Search for the cell housing the specified text and yield its (x, y) center coordinate. 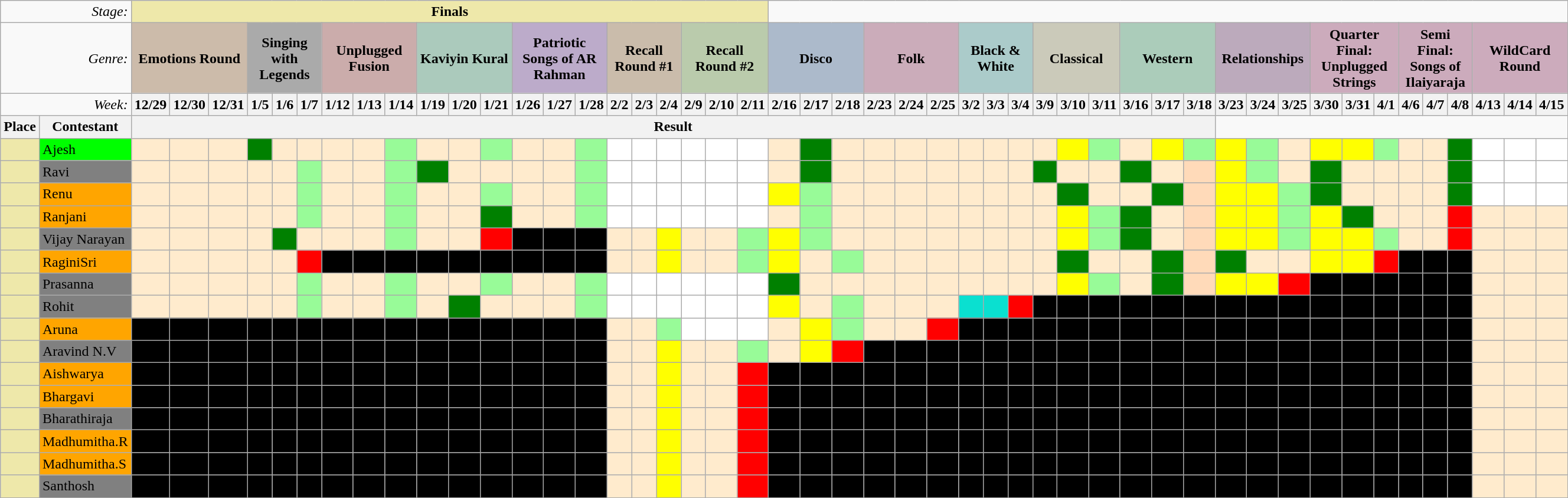
12/31 (228, 104)
Bharathiraja (85, 419)
3/3 (996, 104)
Stage: (66, 12)
2/17 (816, 104)
2/25 (943, 104)
1/5 (260, 104)
2/2 (619, 104)
Ajesh (85, 149)
12/30 (190, 104)
3/24 (1263, 104)
3/16 (1136, 104)
4/6 (1411, 104)
Classical (1076, 58)
RaginiSri (85, 261)
Vijay Narayan (85, 239)
3/10 (1073, 104)
3/25 (1295, 104)
3/30 (1326, 104)
2/11 (753, 104)
Madhumitha.S (85, 464)
2/3 (644, 104)
1/27 (560, 104)
Recall Round #2 (725, 58)
2/16 (784, 104)
3/2 (971, 104)
1/20 (465, 104)
Quarter Final: Unplugged Strings (1354, 58)
3/11 (1105, 104)
1/21 (496, 104)
Genre: (66, 58)
Contestant (85, 127)
3/18 (1199, 104)
Madhumitha.R (85, 441)
Week: (66, 104)
12/29 (151, 104)
Folk (912, 58)
Semi Final: Songs of Ilaiyaraja (1436, 58)
Unplugged Fusion (370, 58)
3/31 (1358, 104)
2/18 (848, 104)
1/12 (338, 104)
Western (1168, 58)
2/9 (694, 104)
Ravi (85, 172)
3/23 (1231, 104)
2/24 (911, 104)
1/28 (592, 104)
1/6 (285, 104)
2/4 (669, 104)
Black & White (995, 58)
Rohit (85, 306)
Aishwarya (85, 374)
Place (20, 127)
4/14 (1520, 104)
4/7 (1435, 104)
Result (673, 127)
Patriotic Songs of AR Rahman (560, 58)
Emotions Round (189, 58)
4/1 (1386, 104)
3/9 (1045, 104)
Recall Round #1 (643, 58)
Prasanna (85, 284)
1/13 (369, 104)
2/23 (880, 104)
3/4 (1020, 104)
Ranjani (85, 217)
WildCard Round (1520, 58)
4/15 (1551, 104)
Bhargavi (85, 397)
1/26 (528, 104)
1/19 (433, 104)
Kaviyin Kural (464, 58)
Santhosh (85, 486)
Disco (816, 58)
2/10 (721, 104)
1/14 (401, 104)
4/8 (1460, 104)
Singing with Legends (285, 58)
Relationships (1262, 58)
4/13 (1488, 104)
Renu (85, 194)
Aruna (85, 329)
Aravind N.V (85, 352)
Finals (450, 12)
3/17 (1168, 104)
1/7 (309, 104)
